Output the [x, y] coordinate of the center of the cell containing the given text.  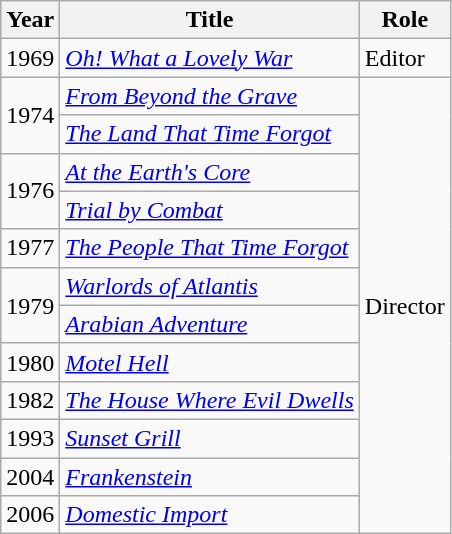
2004 [30, 477]
Year [30, 20]
Role [404, 20]
At the Earth's Core [210, 172]
Title [210, 20]
1979 [30, 305]
1982 [30, 400]
Editor [404, 58]
Oh! What a Lovely War [210, 58]
The People That Time Forgot [210, 248]
1980 [30, 362]
From Beyond the Grave [210, 96]
1974 [30, 115]
Sunset Grill [210, 438]
1976 [30, 191]
The House Where Evil Dwells [210, 400]
1993 [30, 438]
Frankenstein [210, 477]
Arabian Adventure [210, 324]
Trial by Combat [210, 210]
Director [404, 306]
1969 [30, 58]
The Land That Time Forgot [210, 134]
Warlords of Atlantis [210, 286]
1977 [30, 248]
Motel Hell [210, 362]
2006 [30, 515]
Domestic Import [210, 515]
